Provide the [X, Y] coordinate of the cell's center where the given text is located.  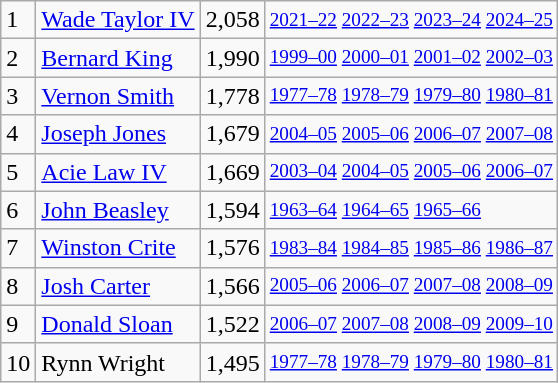
4 [18, 134]
Wade Taylor IV [118, 20]
1963–64 1964–65 1965–66 [411, 210]
2021–22 2022–23 2023–24 2024–25 [411, 20]
2005–06 2006–07 2007–08 2008–09 [411, 286]
10 [18, 362]
1,594 [232, 210]
3 [18, 96]
Donald Sloan [118, 324]
1,679 [232, 134]
1,990 [232, 58]
1,669 [232, 172]
Josh Carter [118, 286]
2 [18, 58]
Rynn Wright [118, 362]
1983–84 1984–85 1985–86 1986–87 [411, 248]
7 [18, 248]
Acie Law IV [118, 172]
2003–04 2004–05 2005–06 2006–07 [411, 172]
1 [18, 20]
1,522 [232, 324]
John Beasley [118, 210]
1,576 [232, 248]
1,495 [232, 362]
2006–07 2007–08 2008–09 2009–10 [411, 324]
1,566 [232, 286]
Bernard King [118, 58]
Winston Crite [118, 248]
6 [18, 210]
1999–00 2000–01 2001–02 2002–03 [411, 58]
9 [18, 324]
2004–05 2005–06 2006–07 2007–08 [411, 134]
5 [18, 172]
2,058 [232, 20]
Joseph Jones [118, 134]
1,778 [232, 96]
Vernon Smith [118, 96]
8 [18, 286]
